Extract the [X, Y] coordinate from the center of the cell holding the provided text.  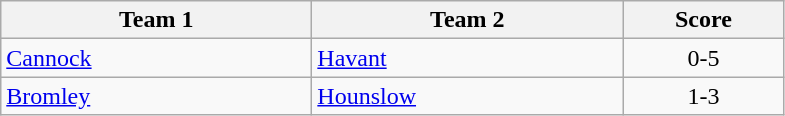
Team 2 [468, 20]
Cannock [156, 58]
Bromley [156, 96]
Team 1 [156, 20]
Havant [468, 58]
Hounslow [468, 96]
0-5 [704, 58]
1-3 [704, 96]
Score [704, 20]
